Locate the cell with the specified text and output its (X, Y) center coordinate. 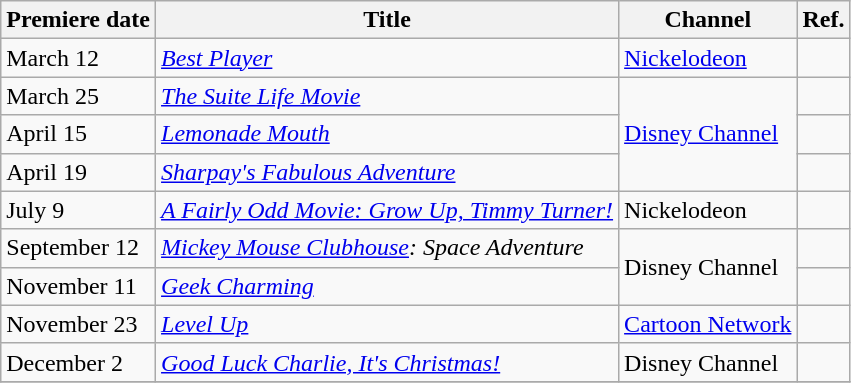
April 19 (78, 172)
Channel (708, 20)
November 23 (78, 324)
Best Player (388, 58)
Title (388, 20)
Ref. (824, 20)
A Fairly Odd Movie: Grow Up, Timmy Turner! (388, 210)
December 2 (78, 362)
Cartoon Network (708, 324)
March 12 (78, 58)
Sharpay's Fabulous Adventure (388, 172)
Good Luck Charlie, It's Christmas! (388, 362)
September 12 (78, 248)
November 11 (78, 286)
Mickey Mouse Clubhouse: Space Adventure (388, 248)
July 9 (78, 210)
Lemonade Mouth (388, 134)
Geek Charming (388, 286)
April 15 (78, 134)
March 25 (78, 96)
Premiere date (78, 20)
The Suite Life Movie (388, 96)
Level Up (388, 324)
